Output the (x, y) coordinate of the center of the cell containing the given text.  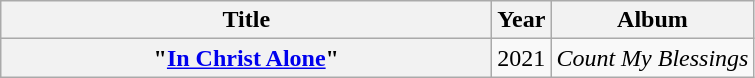
Album (652, 20)
Title (246, 20)
2021 (522, 58)
Count My Blessings (652, 58)
"In Christ Alone" (246, 58)
Year (522, 20)
